Find where the given text appears and provide that cell's center as [X, Y] coordinate. 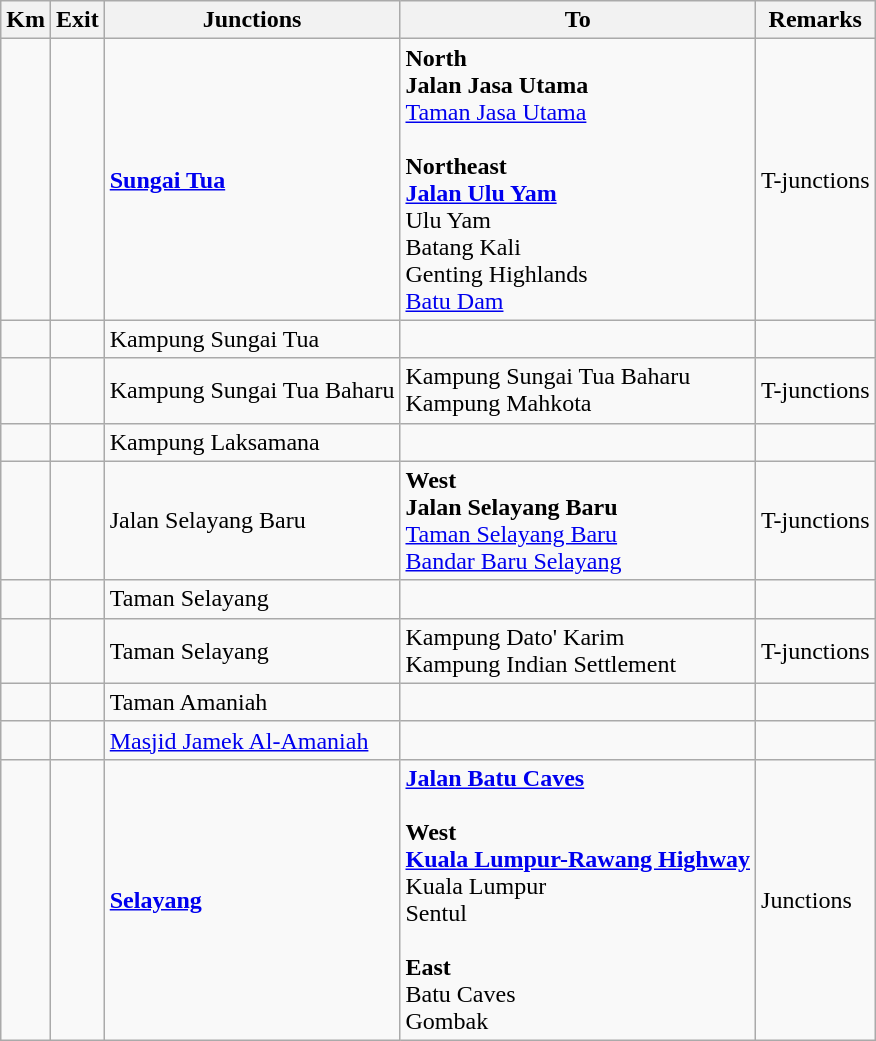
Masjid Jamek Al-Amaniah [252, 740]
Kampung Sungai Tua BaharuKampung Mahkota [578, 390]
Jalan Selayang Baru [252, 520]
Kampung Sungai Tua [252, 339]
Taman Amaniah [252, 702]
To [578, 20]
Kampung Laksamana [252, 442]
Remarks [816, 20]
Kampung Dato' KarimKampung Indian Settlement [578, 650]
Sungai Tua [252, 180]
WestJalan Selayang BaruTaman Selayang BaruBandar Baru Selayang [578, 520]
Selayang [252, 900]
Km [26, 20]
Jalan Batu CavesWest Kuala Lumpur-Rawang Highway Kuala Lumpur SentulEast Batu Caves Gombak [578, 900]
NorthJalan Jasa UtamaTaman Jasa UtamaNortheast Jalan Ulu Yam Ulu Yam Batang Kali Genting HighlandsBatu Dam [578, 180]
Exit [77, 20]
Kampung Sungai Tua Baharu [252, 390]
